Capture the cell that displays the provided text and extract its (x, y) central coordinate. 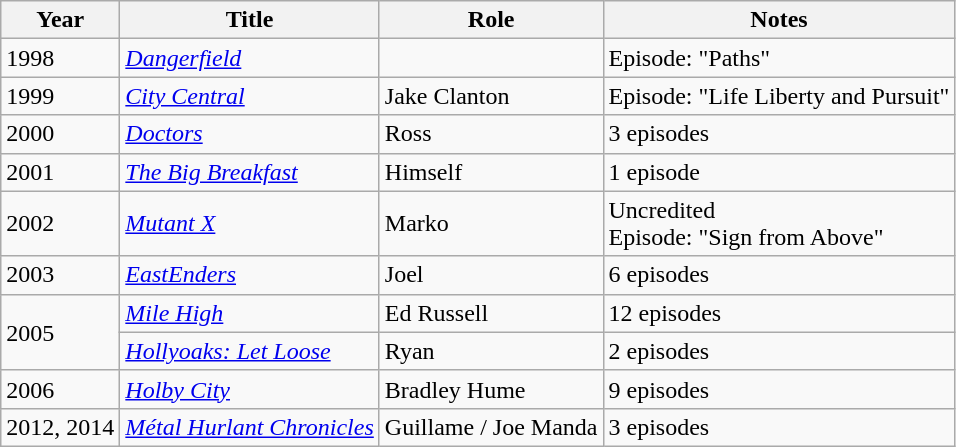
9 episodes (779, 389)
Episode: "Paths" (779, 58)
Marko (491, 224)
2000 (60, 134)
Métal Hurlant Chronicles (250, 427)
2002 (60, 224)
2001 (60, 172)
1 episode (779, 172)
Mile High (250, 313)
Hollyoaks: Let Loose (250, 351)
UncreditedEpisode: "Sign from Above" (779, 224)
Title (250, 20)
Notes (779, 20)
Episode: "Life Liberty and Pursuit" (779, 96)
Ed Russell (491, 313)
2 episodes (779, 351)
Year (60, 20)
Ryan (491, 351)
Dangerfield (250, 58)
6 episodes (779, 275)
2003 (60, 275)
Holby City (250, 389)
Mutant X (250, 224)
Bradley Hume (491, 389)
2006 (60, 389)
2012, 2014 (60, 427)
12 episodes (779, 313)
Joel (491, 275)
The Big Breakfast (250, 172)
Ross (491, 134)
EastEnders (250, 275)
Doctors (250, 134)
2005 (60, 332)
1999 (60, 96)
Himself (491, 172)
Jake Clanton (491, 96)
Guillame / Joe Manda (491, 427)
City Central (250, 96)
Role (491, 20)
1998 (60, 58)
